From the cell containing the given text, extract its center point as (x, y) coordinate. 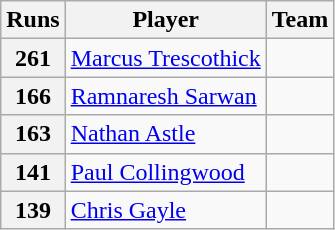
166 (33, 96)
163 (33, 134)
Nathan Astle (166, 134)
Marcus Trescothick (166, 58)
139 (33, 210)
141 (33, 172)
Paul Collingwood (166, 172)
Player (166, 20)
261 (33, 58)
Runs (33, 20)
Ramnaresh Sarwan (166, 96)
Team (300, 20)
Chris Gayle (166, 210)
